Identify which cell holds the provided text, then report its [x, y] central coordinate. 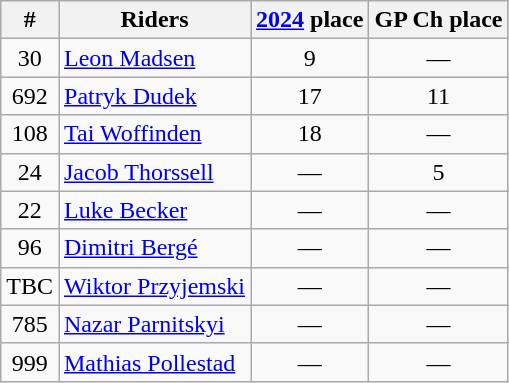
24 [30, 172]
96 [30, 248]
17 [310, 96]
Leon Madsen [154, 58]
Mathias Pollestad [154, 362]
TBC [30, 286]
108 [30, 134]
5 [438, 172]
Patryk Dudek [154, 96]
Luke Becker [154, 210]
785 [30, 324]
Wiktor Przyjemski [154, 286]
# [30, 20]
Nazar Parnitskyi [154, 324]
2024 place [310, 20]
30 [30, 58]
11 [438, 96]
Riders [154, 20]
Jacob Thorssell [154, 172]
999 [30, 362]
692 [30, 96]
Dimitri Bergé [154, 248]
GP Ch place [438, 20]
Tai Woffinden [154, 134]
9 [310, 58]
18 [310, 134]
22 [30, 210]
